Identify which cell holds the provided text, then report its (X, Y) central coordinate. 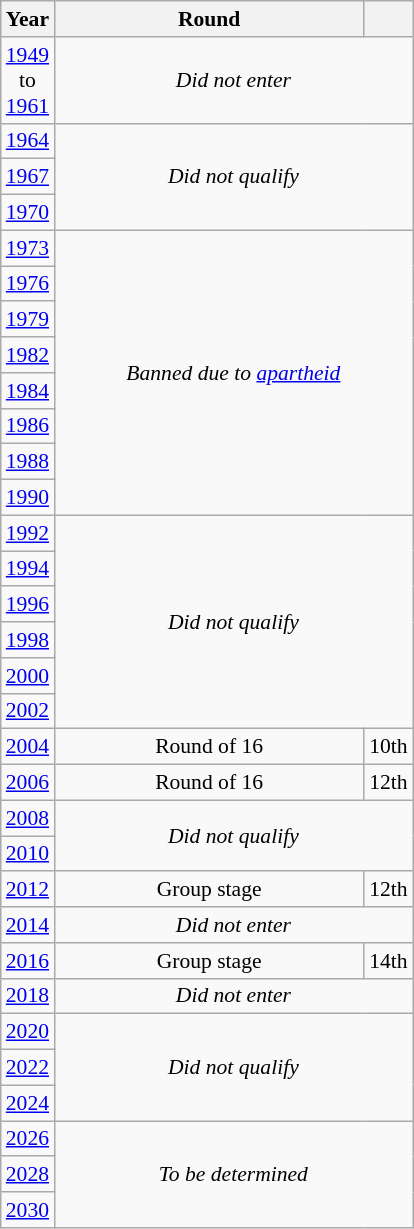
2026 (28, 1139)
Year (28, 19)
To be determined (234, 1174)
Banned due to apartheid (234, 372)
1992 (28, 533)
1973 (28, 248)
1990 (28, 498)
1970 (28, 213)
2008 (28, 818)
1949to1961 (28, 80)
1976 (28, 284)
14th (388, 961)
2022 (28, 1068)
2004 (28, 747)
2020 (28, 1032)
1984 (28, 391)
2010 (28, 854)
10th (388, 747)
2014 (28, 925)
2016 (28, 961)
1986 (28, 426)
2024 (28, 1103)
1994 (28, 569)
Round (209, 19)
2030 (28, 1210)
2018 (28, 996)
2002 (28, 711)
1979 (28, 320)
2006 (28, 783)
2028 (28, 1175)
2012 (28, 890)
1967 (28, 177)
1998 (28, 640)
1982 (28, 355)
1964 (28, 141)
1988 (28, 462)
2000 (28, 676)
1996 (28, 605)
